Extract the [X, Y] coordinate from the center of the cell holding the provided text.  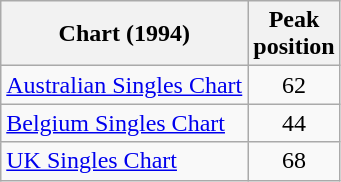
Australian Singles Chart [124, 85]
62 [294, 85]
UK Singles Chart [124, 161]
68 [294, 161]
Peakposition [294, 34]
Belgium Singles Chart [124, 123]
44 [294, 123]
Chart (1994) [124, 34]
